Search for the cell housing the specified text and yield its [X, Y] center coordinate. 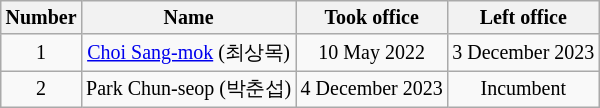
Incumbent [523, 89]
4 December 2023 [372, 89]
Took office [372, 18]
Number [42, 18]
1 [42, 53]
Choi Sang-mok (최상목) [188, 53]
Name [188, 18]
Left office [523, 18]
10 May 2022 [372, 53]
3 December 2023 [523, 53]
Park Chun-seop (박춘섭) [188, 89]
2 [42, 89]
